Detect which cell encompasses the target text, then output its [X, Y] center coordinate. 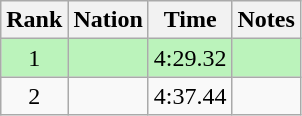
Nation [108, 20]
2 [34, 96]
1 [34, 58]
Rank [34, 20]
4:37.44 [190, 96]
Notes [266, 20]
Time [190, 20]
4:29.32 [190, 58]
